Locate the cell with the specified text and output its [X, Y] center coordinate. 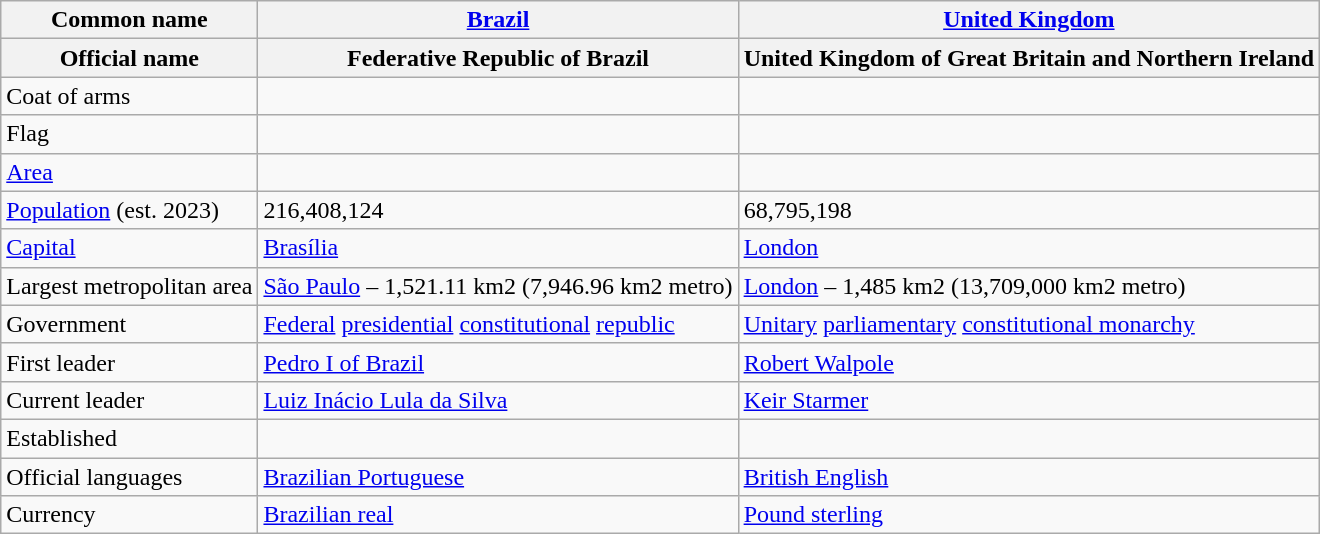
London [1029, 248]
Coat of arms [130, 96]
Robert Walpole [1029, 362]
Current leader [130, 400]
Common name [130, 20]
Capital [130, 248]
Currency [130, 515]
Established [130, 438]
Luiz Inácio Lula da Silva [498, 400]
Government [130, 324]
Population (est. 2023) [130, 210]
United Kingdom of Great Britain and Northern Ireland [1029, 58]
Pedro I of Brazil [498, 362]
Area [130, 172]
São Paulo – 1,521.11 km2 (7,946.96 km2 metro) [498, 286]
Brazilian Portuguese [498, 477]
Official languages [130, 477]
Largest metropolitan area [130, 286]
Flag [130, 134]
Unitary parliamentary constitutional monarchy [1029, 324]
Keir Starmer [1029, 400]
Official name [130, 58]
London – 1,485 km2 (13,709,000 km2 metro) [1029, 286]
Brazil [498, 20]
Brazilian real [498, 515]
Pound sterling [1029, 515]
Brasília [498, 248]
Federal presidential constitutional republic [498, 324]
68,795,198 [1029, 210]
216,408,124 [498, 210]
Federative Republic of Brazil [498, 58]
United Kingdom [1029, 20]
British English [1029, 477]
First leader [130, 362]
